Extract the [x, y] coordinate from the center of the cell holding the provided text.  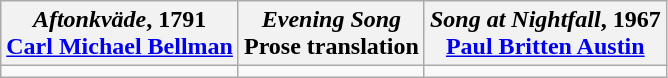
Evening SongProse translation [331, 34]
Song at Nightfall, 1967Paul Britten Austin [545, 34]
Aftonkväde, 1791Carl Michael Bellman [120, 34]
